For the text-containing cell, return its midpoint in (x, y) coordinate format. 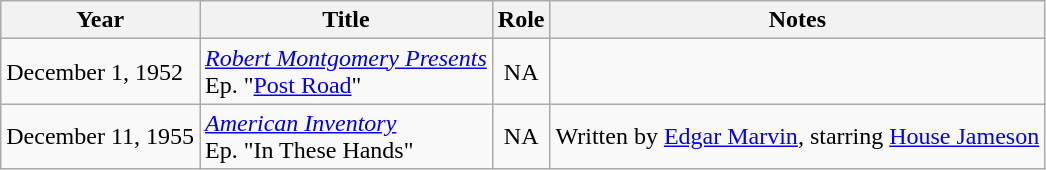
Notes (798, 20)
Title (346, 20)
Robert Montgomery PresentsEp. "Post Road" (346, 72)
Written by Edgar Marvin, starring House Jameson (798, 136)
Year (100, 20)
December 1, 1952 (100, 72)
Role (521, 20)
December 11, 1955 (100, 136)
American InventoryEp. "In These Hands" (346, 136)
